Scan for the cell matching the given text and deliver its [x, y] coordinate at center. 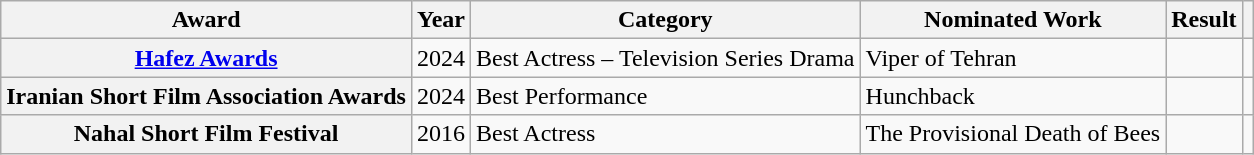
The Provisional Death of Bees [1013, 134]
Hunchback [1013, 96]
Year [440, 20]
Best Actress [665, 134]
Award [206, 20]
Best Performance [665, 96]
Hafez Awards [206, 58]
Best Actress – Television Series Drama [665, 58]
Nominated Work [1013, 20]
2016 [440, 134]
Viper of Tehran [1013, 58]
Category [665, 20]
Iranian Short Film Association Awards [206, 96]
Result [1204, 20]
Nahal Short Film Festival [206, 134]
